Output the (x, y) coordinate of the center of the cell containing the given text.  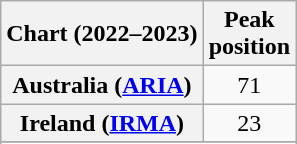
Ireland (IRMA) (102, 123)
Chart (2022–2023) (102, 34)
23 (249, 123)
Australia (ARIA) (102, 85)
Peakposition (249, 34)
71 (249, 85)
